Detect which cell encompasses the target text, then output its [x, y] center coordinate. 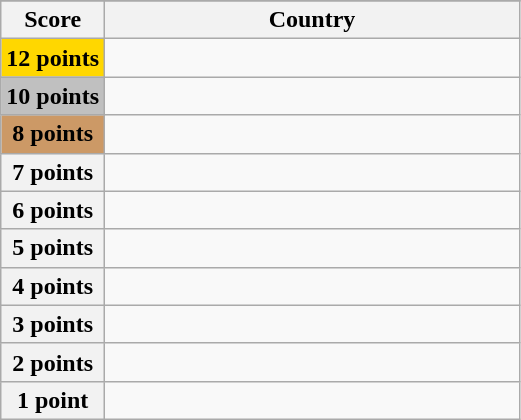
12 points [53, 58]
Score [53, 20]
1 point [53, 400]
3 points [53, 324]
2 points [53, 362]
Country [312, 20]
8 points [53, 134]
4 points [53, 286]
5 points [53, 248]
6 points [53, 210]
7 points [53, 172]
10 points [53, 96]
